Output the [X, Y] coordinate of the center of the cell containing the given text.  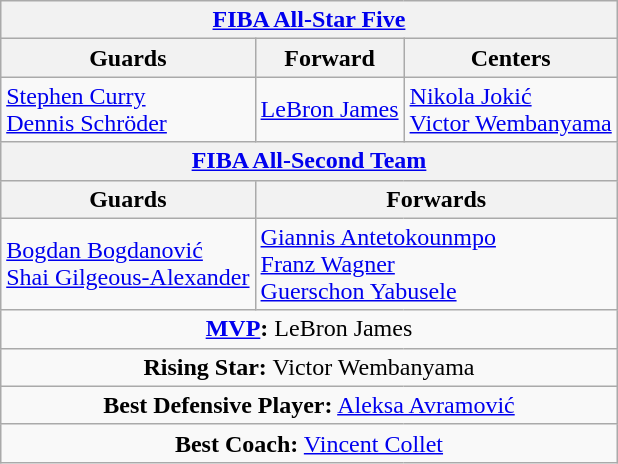
Bogdan Bogdanović Shai Gilgeous-Alexander [128, 264]
Centers [510, 58]
MVP: LeBron James [310, 329]
Giannis Antetokounmpo Franz Wagner Guerschon Yabusele [436, 264]
FIBA All-Second Team [310, 161]
Rising Star: Victor Wembanyama [310, 367]
LeBron James [330, 110]
FIBA All-Star Five [310, 20]
Forward [330, 58]
Forwards [436, 199]
Nikola Jokić Victor Wembanyama [510, 110]
Best Coach: Vincent Collet [310, 443]
Stephen Curry Dennis Schröder [128, 110]
Best Defensive Player: Aleksa Avramović [310, 405]
